For the text-containing cell, return its midpoint in [x, y] coordinate format. 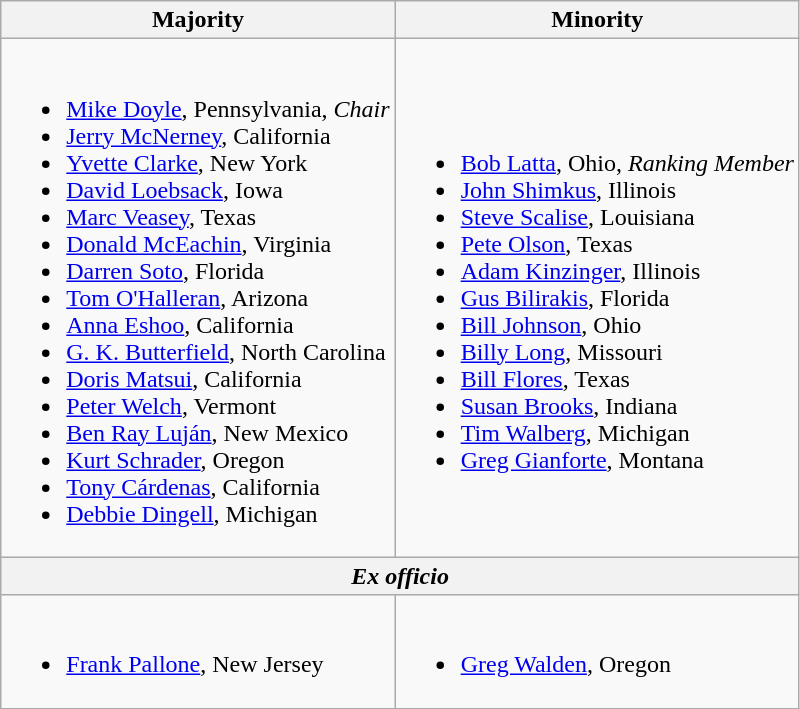
Frank Pallone, New Jersey [198, 652]
Ex officio [400, 576]
Minority [597, 20]
Majority [198, 20]
Greg Walden, Oregon [597, 652]
